Capture the cell that displays the provided text and extract its (x, y) central coordinate. 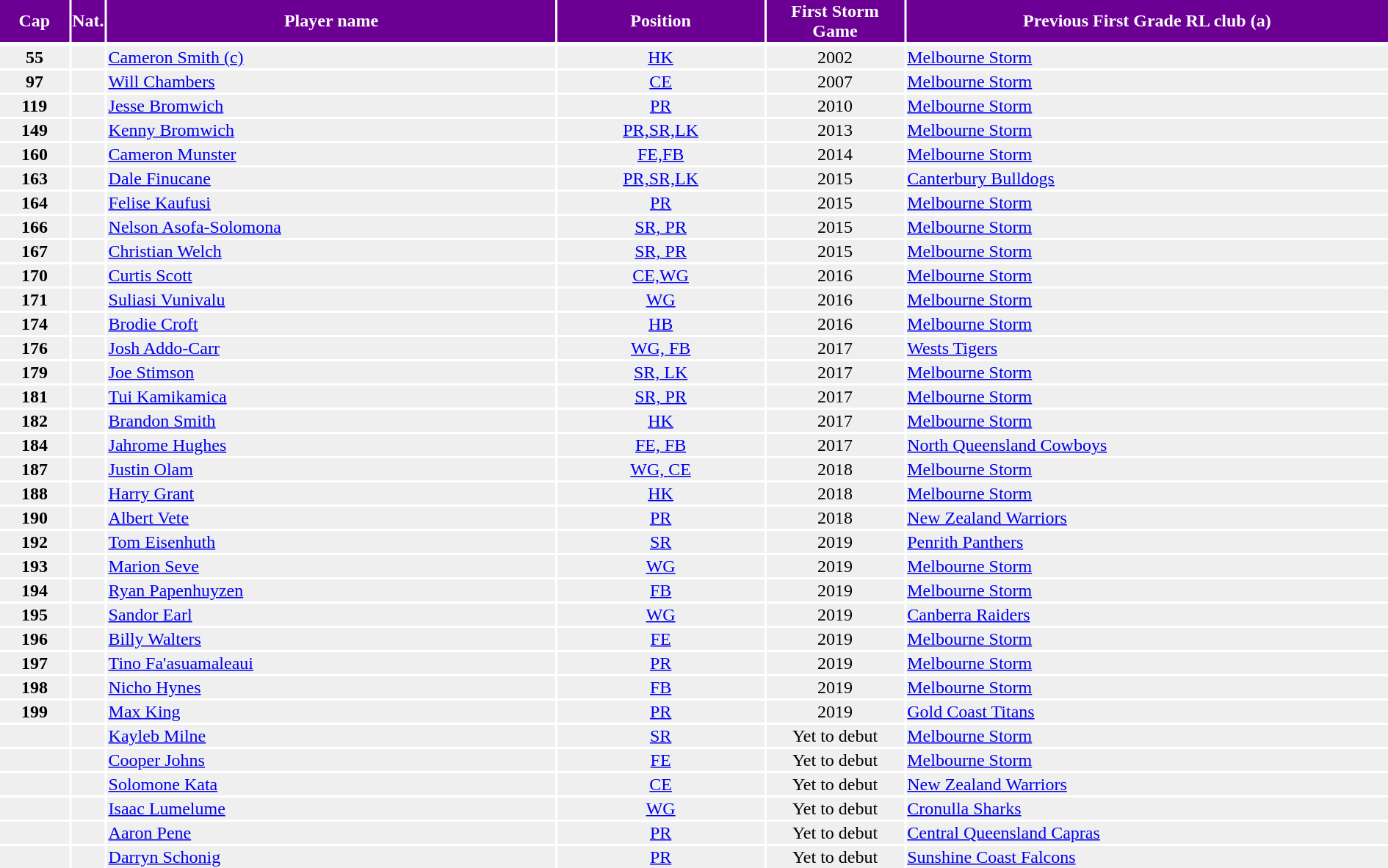
55 (35, 57)
193 (35, 566)
Sandor Earl (331, 615)
Nicho Hynes (331, 687)
171 (35, 300)
Position (661, 21)
Billy Walters (331, 639)
2014 (835, 154)
Jesse Bromwich (331, 106)
Will Chambers (331, 82)
FE, FB (661, 445)
Kenny Bromwich (331, 130)
Justin Olam (331, 469)
CE,WG (661, 275)
Aaron Pene (331, 833)
Brodie Croft (331, 324)
Canterbury Bulldogs (1147, 178)
Cooper Johns (331, 760)
166 (35, 227)
Jahrome Hughes (331, 445)
Josh Addo-Carr (331, 348)
Tom Eisenhuth (331, 542)
Penrith Panthers (1147, 542)
199 (35, 712)
North Queensland Cowboys (1147, 445)
Tui Kamikamica (331, 397)
Darryn Schonig (331, 857)
Isaac Lumelume (331, 809)
Max King (331, 712)
Christian Welch (331, 251)
187 (35, 469)
Canberra Raiders (1147, 615)
167 (35, 251)
Brandon Smith (331, 421)
2007 (835, 82)
Marion Seve (331, 566)
184 (35, 445)
119 (35, 106)
181 (35, 397)
164 (35, 203)
Gold Coast Titans (1147, 712)
Dale Finucane (331, 178)
Harry Grant (331, 493)
FE,FB (661, 154)
WG, CE (661, 469)
195 (35, 615)
163 (35, 178)
149 (35, 130)
170 (35, 275)
Cameron Munster (331, 154)
Wests Tigers (1147, 348)
2002 (835, 57)
Joe Stimson (331, 372)
Player name (331, 21)
Felise Kaufusi (331, 203)
Central Queensland Capras (1147, 833)
97 (35, 82)
Previous First Grade RL club (a) (1147, 21)
192 (35, 542)
2010 (835, 106)
2013 (835, 130)
Suliasi Vunivalu (331, 300)
190 (35, 518)
Cameron Smith (c) (331, 57)
160 (35, 154)
176 (35, 348)
198 (35, 687)
Curtis Scott (331, 275)
174 (35, 324)
194 (35, 590)
Nelson Asofa-Solomona (331, 227)
Albert Vete (331, 518)
SR, LK (661, 372)
188 (35, 493)
Sunshine Coast Falcons (1147, 857)
WG, FB (661, 348)
Cap (35, 21)
Cronulla Sharks (1147, 809)
Tino Fa'asuamaleaui (331, 663)
HB (661, 324)
Ryan Papenhuyzen (331, 590)
179 (35, 372)
Solomone Kata (331, 784)
196 (35, 639)
Nat. (88, 21)
Kayleb Milne (331, 736)
197 (35, 663)
182 (35, 421)
First Storm Game (835, 21)
